Find where the given text appears and provide that cell's center as [X, Y] coordinate. 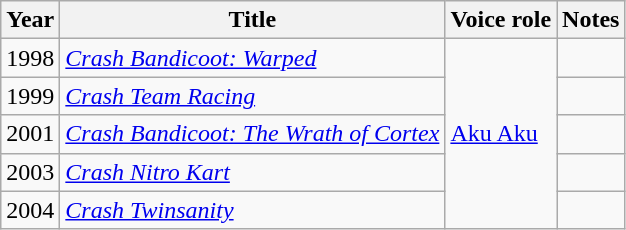
Crash Team Racing [252, 96]
Notes [591, 20]
1998 [30, 58]
Aku Aku [501, 134]
2003 [30, 172]
Voice role [501, 20]
1999 [30, 96]
Crash Bandicoot: Warped [252, 58]
Year [30, 20]
Crash Nitro Kart [252, 172]
Crash Twinsanity [252, 210]
Title [252, 20]
2004 [30, 210]
Crash Bandicoot: The Wrath of Cortex [252, 134]
2001 [30, 134]
